Find where the given text appears and provide that cell's center as [X, Y] coordinate. 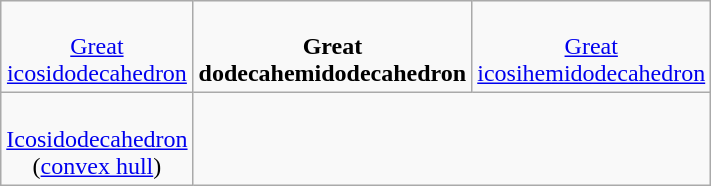
Great dodecahemidodecahedron [332, 47]
Icosidodecahedron (convex hull) [97, 139]
Great icosidodecahedron [97, 47]
Great icosihemidodecahedron [592, 47]
